Return the (x, y) coordinate for the center point of the cell that contains the specified text.  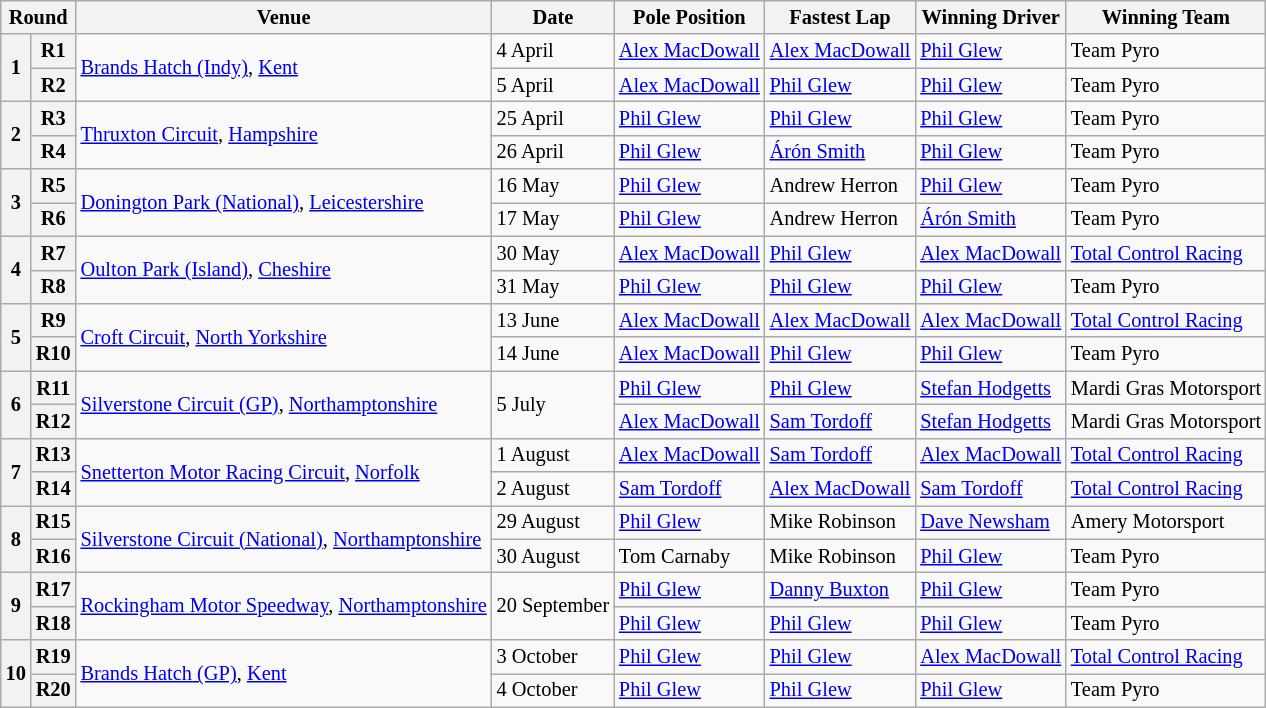
7 (16, 472)
2 (16, 134)
R13 (54, 455)
R17 (54, 589)
30 May (553, 253)
25 April (553, 118)
13 June (553, 320)
R2 (54, 85)
4 October (553, 690)
9 (16, 606)
1 (16, 68)
29 August (553, 522)
R12 (54, 421)
17 May (553, 219)
R3 (54, 118)
R16 (54, 556)
R6 (54, 219)
R15 (54, 522)
1 August (553, 455)
Oulton Park (Island), Cheshire (284, 270)
Dave Newsham (990, 522)
R19 (54, 657)
R5 (54, 186)
14 June (553, 354)
Amery Motorsport (1166, 522)
26 April (553, 152)
10 (16, 674)
R9 (54, 320)
Donington Park (National), Leicestershire (284, 202)
Pole Position (690, 17)
6 (16, 404)
16 May (553, 186)
20 September (553, 606)
4 (16, 270)
Tom Carnaby (690, 556)
5 July (553, 404)
Round (38, 17)
R4 (54, 152)
30 August (553, 556)
Winning Team (1166, 17)
Thruxton Circuit, Hampshire (284, 134)
R8 (54, 287)
4 April (553, 51)
Silverstone Circuit (National), Northamptonshire (284, 538)
Brands Hatch (GP), Kent (284, 674)
2 August (553, 489)
Danny Buxton (840, 589)
Silverstone Circuit (GP), Northamptonshire (284, 404)
Croft Circuit, North Yorkshire (284, 336)
R14 (54, 489)
R18 (54, 623)
31 May (553, 287)
3 (16, 202)
Brands Hatch (Indy), Kent (284, 68)
Venue (284, 17)
R1 (54, 51)
3 October (553, 657)
Rockingham Motor Speedway, Northamptonshire (284, 606)
R20 (54, 690)
8 (16, 538)
R11 (54, 388)
R10 (54, 354)
R7 (54, 253)
Date (553, 17)
Snetterton Motor Racing Circuit, Norfolk (284, 472)
Winning Driver (990, 17)
5 April (553, 85)
Fastest Lap (840, 17)
5 (16, 336)
